Extract the (x, y) coordinate from the center of the cell holding the provided text.  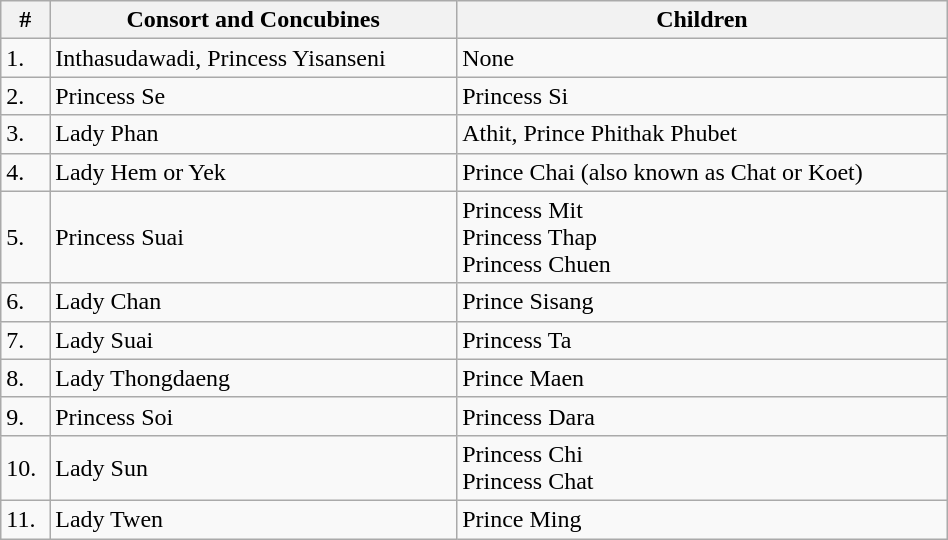
Lady Hem or Yek (254, 172)
Consort and Concubines (254, 20)
Princess Se (254, 96)
Lady Phan (254, 134)
None (702, 58)
Princess ChiPrincess Chat (702, 468)
5. (26, 237)
Princess Dara (702, 416)
Prince Ming (702, 519)
Lady Twen (254, 519)
Princess Suai (254, 237)
2. (26, 96)
11. (26, 519)
6. (26, 302)
Lady Thongdaeng (254, 378)
Princess Si (702, 96)
Children (702, 20)
# (26, 20)
Inthasudawadi, Princess Yisanseni (254, 58)
8. (26, 378)
3. (26, 134)
1. (26, 58)
9. (26, 416)
Athit, Prince Phithak Phubet (702, 134)
Princess Soi (254, 416)
Prince Maen (702, 378)
Prince Sisang (702, 302)
7. (26, 340)
Princess Ta (702, 340)
4. (26, 172)
Lady Sun (254, 468)
10. (26, 468)
Lady Suai (254, 340)
Prince Chai (also known as Chat or Koet) (702, 172)
Lady Chan (254, 302)
Princess MitPrincess ThapPrincess Chuen (702, 237)
